Find where the given text appears and provide that cell's center as (x, y) coordinate. 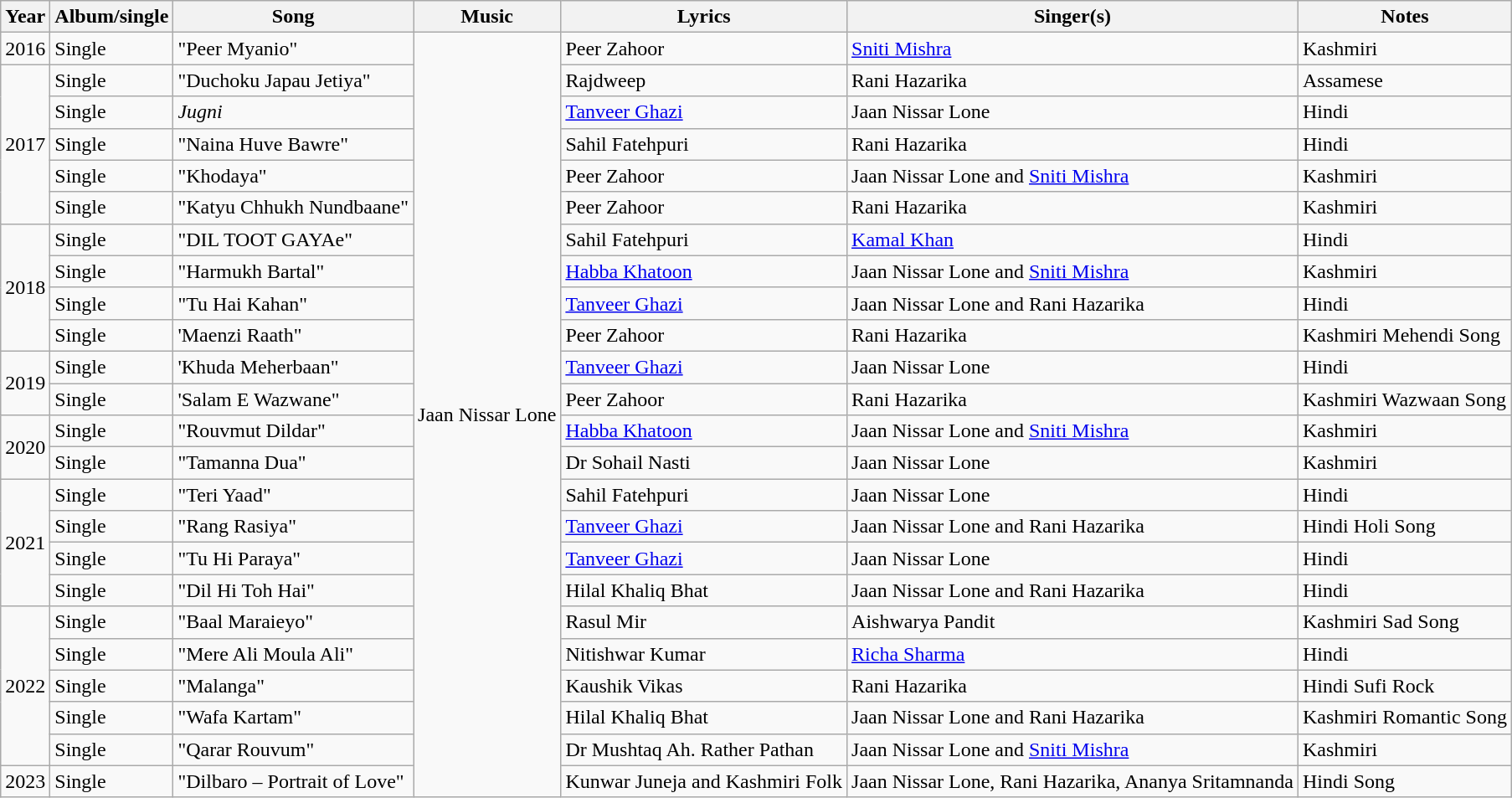
Kamal Khan (1073, 239)
"Tamanna Dua" (293, 463)
"Duchoku Japau Jetiya" (293, 80)
"Khodaya" (293, 176)
Singer(s) (1073, 17)
Rajdweep (704, 80)
Kaushik Vikas (704, 686)
Year (25, 17)
'Maenzi Raath" (293, 335)
Kashmiri Romantic Song (1405, 718)
"Rouvmut Dildar" (293, 431)
Hindi Song (1405, 781)
"Teri Yaad" (293, 495)
Song (293, 17)
Sniti Mishra (1073, 49)
"Naina Huve Bawre" (293, 144)
2022 (25, 686)
Kunwar Juneja and Kashmiri Folk (704, 781)
2017 (25, 144)
"Malanga" (293, 686)
Hindi Sufi Rock (1405, 686)
Nitishwar Kumar (704, 654)
Jaan Nissar Lone, Rani Hazarika, Ananya Sritamnanda (1073, 781)
2018 (25, 287)
2023 (25, 781)
Kashmiri Mehendi Song (1405, 335)
2021 (25, 543)
Album/single (112, 17)
Lyrics (704, 17)
Hindi Holi Song (1405, 527)
Richa Sharma (1073, 654)
Kashmiri Sad Song (1405, 622)
Music (487, 17)
"Katyu Chhukh Nundbaane" (293, 208)
"Baal Maraieyo" (293, 622)
Jugni (293, 112)
"Dil Hi Toh Hai" (293, 590)
Dr Sohail Nasti (704, 463)
"Peer Myanio" (293, 49)
'Salam E Wazwane" (293, 399)
"Dilbaro – Portrait of Love" (293, 781)
Rasul Mir (704, 622)
"Tu Hi Paraya" (293, 559)
Assamese (1405, 80)
"DIL TOOT GAYAe" (293, 239)
"Rang Rasiya" (293, 527)
"Wafa Kartam" (293, 718)
"Mere Ali Moula Ali" (293, 654)
"Tu Hai Kahan" (293, 303)
2016 (25, 49)
Notes (1405, 17)
'Khuda Meherbaan" (293, 367)
"Harmukh Bartal" (293, 271)
2020 (25, 447)
Aishwarya Pandit (1073, 622)
Dr Mushtaq Ah. Rather Pathan (704, 749)
"Qarar Rouvum" (293, 749)
Kashmiri Wazwaan Song (1405, 399)
2019 (25, 383)
